Capture the cell that displays the provided text and extract its (X, Y) central coordinate. 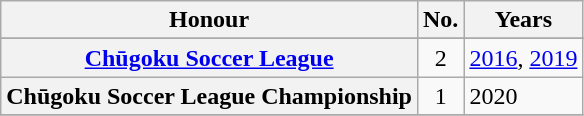
Years (524, 20)
2 (440, 58)
Chūgoku Soccer League (210, 58)
2020 (524, 96)
Chūgoku Soccer League Championship (210, 96)
No. (440, 20)
1 (440, 96)
Honour (210, 20)
2016, 2019 (524, 58)
